Determine the (X, Y) coordinate at the center of the cell enclosing the given text.  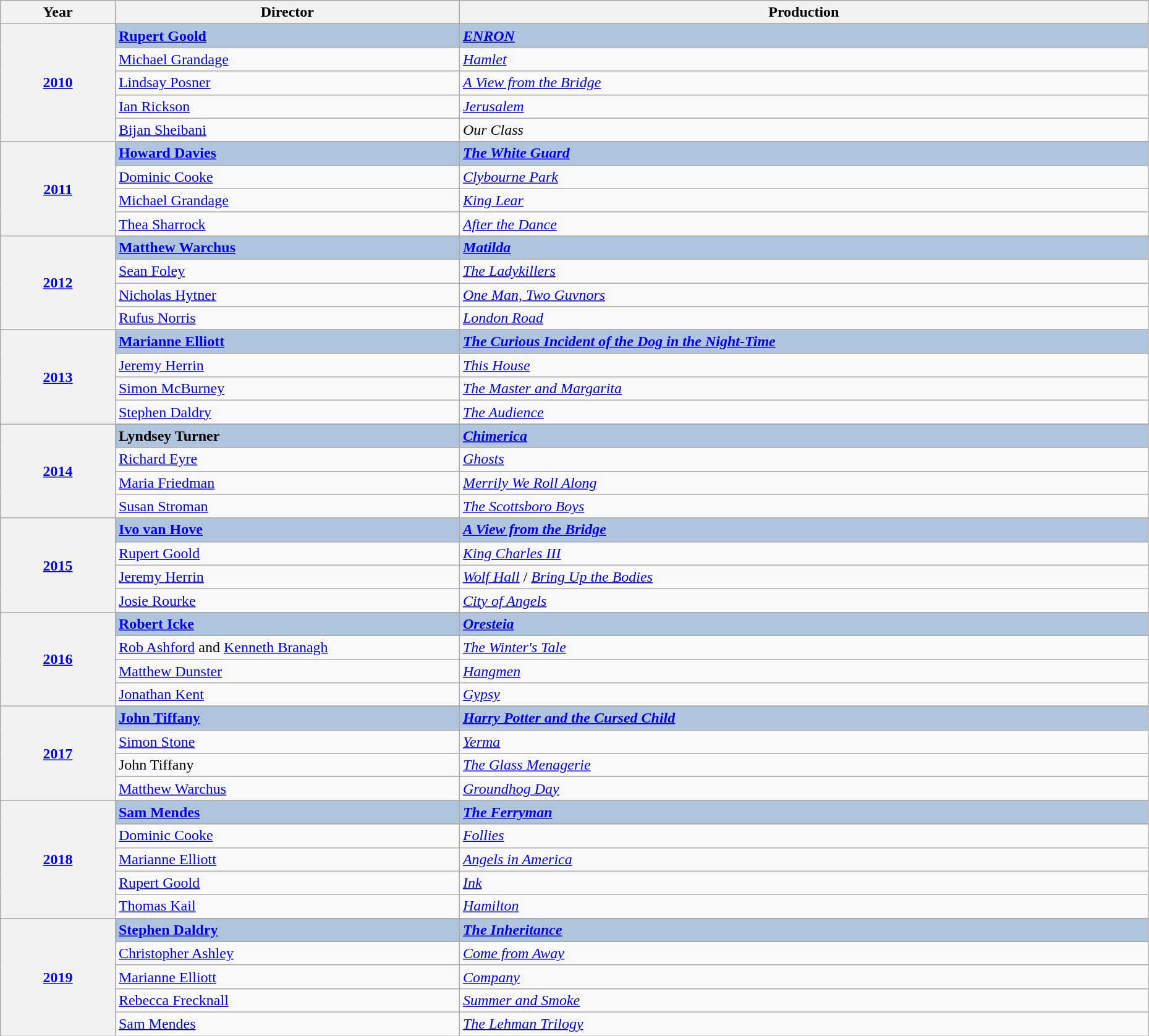
Ivo van Hove (287, 530)
Director (287, 12)
Ghosts (803, 459)
The Curious Incident of the Dog in the Night-Time (803, 342)
2013 (58, 377)
City of Angels (803, 600)
Hamilton (803, 906)
2014 (58, 471)
Hangmen (803, 671)
Richard Eyre (287, 459)
Year (58, 12)
Our Class (803, 130)
Wolf Hall / Bring Up the Bodies (803, 577)
Company (803, 977)
Follies (803, 836)
After the Dance (803, 224)
The Master and Margarita (803, 389)
Maria Friedman (287, 483)
Josie Rourke (287, 600)
Jonathan Kent (287, 695)
The Ladykillers (803, 271)
Yerma (803, 742)
Thea Sharrock (287, 224)
2011 (58, 189)
2019 (58, 977)
The Ferryman (803, 812)
Matthew Dunster (287, 671)
Come from Away (803, 953)
The Inheritance (803, 930)
The Lehman Trilogy (803, 1024)
2017 (58, 754)
Robert Icke (287, 624)
Rufus Norris (287, 318)
London Road (803, 318)
Oresteia (803, 624)
The Glass Menagerie (803, 765)
Ink (803, 883)
Matilda (803, 247)
Summer and Smoke (803, 1000)
Gypsy (803, 695)
Simon Stone (287, 742)
Jerusalem (803, 106)
The Winter's Tale (803, 647)
Lyndsey Turner (287, 436)
Ian Rickson (287, 106)
The Scottsboro Boys (803, 506)
King Lear (803, 200)
Thomas Kail (287, 906)
Merrily We Roll Along (803, 483)
One Man, Two Guvnors (803, 295)
Production (803, 12)
Groundhog Day (803, 789)
This House (803, 365)
Simon McBurney (287, 389)
Sean Foley (287, 271)
Lindsay Posner (287, 83)
Chimerica (803, 436)
Howard Davies (287, 153)
King Charles III (803, 553)
2012 (58, 282)
Hamlet (803, 59)
Rob Ashford and Kenneth Branagh (287, 647)
Angels in America (803, 859)
Susan Stroman (287, 506)
2016 (58, 659)
ENRON (803, 36)
Bijan Sheibani (287, 130)
Nicholas Hytner (287, 295)
Harry Potter and the Cursed Child (803, 718)
Clybourne Park (803, 177)
The White Guard (803, 153)
2010 (58, 83)
Rebecca Frecknall (287, 1000)
Christopher Ashley (287, 953)
2018 (58, 859)
The Audience (803, 412)
2015 (58, 565)
